Detect which cell encompasses the target text, then output its (X, Y) center coordinate. 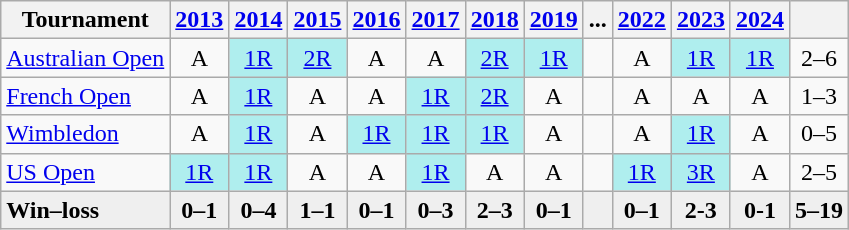
2017 (436, 20)
2022 (642, 20)
0–4 (258, 210)
2014 (258, 20)
3R (700, 172)
2–6 (818, 58)
Tournament (86, 20)
1–3 (818, 96)
2023 (700, 20)
2018 (494, 20)
Australian Open (86, 58)
0–5 (818, 134)
1–1 (318, 210)
Win–loss (86, 210)
2019 (554, 20)
French Open (86, 96)
2016 (376, 20)
2013 (200, 20)
Wimbledon (86, 134)
5–19 (818, 210)
US Open (86, 172)
0-1 (760, 210)
... (598, 20)
2–3 (494, 210)
0–3 (436, 210)
2–5 (818, 172)
2-3 (700, 210)
2015 (318, 20)
2024 (760, 20)
